Return the (X, Y) coordinate for the center point of the cell that contains the specified text.  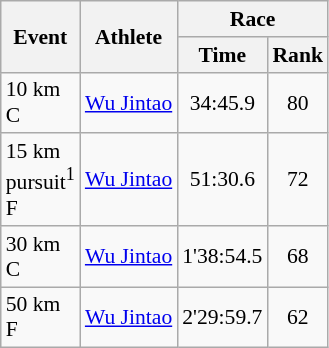
68 (298, 256)
Athlete (128, 36)
Time (222, 55)
50 km F (40, 318)
Race (252, 19)
Event (40, 36)
72 (298, 180)
15 km pursuit1 F (40, 180)
30 km C (40, 256)
Rank (298, 55)
2'29:59.7 (222, 318)
62 (298, 318)
1'38:54.5 (222, 256)
51:30.6 (222, 180)
34:45.9 (222, 102)
10 km C (40, 102)
80 (298, 102)
